For the text-containing cell, return its midpoint in [x, y] coordinate format. 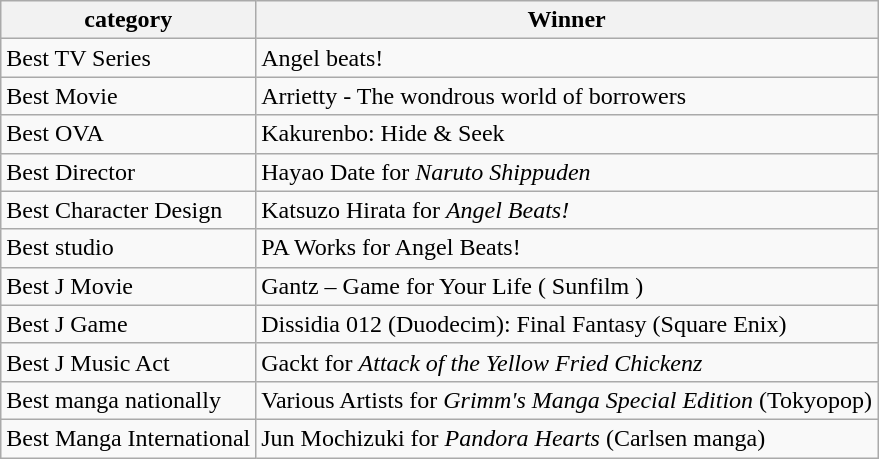
Hayao Date for Naruto Shippuden [567, 172]
Winner [567, 20]
Best Manga International [128, 438]
Best Movie [128, 96]
Best Director [128, 172]
category [128, 20]
Dissidia 012 (Duodecim): Final Fantasy (Square Enix) [567, 324]
Best studio [128, 248]
Jun Mochizuki for Pandora Hearts (Carlsen manga) [567, 438]
Best J Music Act [128, 362]
Gantz – Game for Your Life ( Sunfilm ) [567, 286]
Angel beats! [567, 58]
Kakurenbo: Hide & Seek [567, 134]
PA Works for Angel Beats! [567, 248]
Various Artists for Grimm's Manga Special Edition (Tokyopop) [567, 400]
Best Character Design [128, 210]
Best TV Series [128, 58]
Arrietty - The wondrous world of borrowers [567, 96]
Katsuzo Hirata for Angel Beats! [567, 210]
Gackt for Attack of the Yellow Fried Chickenz [567, 362]
Best manga nationally [128, 400]
Best J Movie [128, 286]
Best OVA [128, 134]
Best J Game [128, 324]
